Search for the cell housing the specified text and yield its (X, Y) center coordinate. 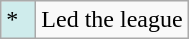
Led the league (112, 20)
* (18, 20)
